Return the (x, y) coordinate for the center point of the cell that contains the specified text.  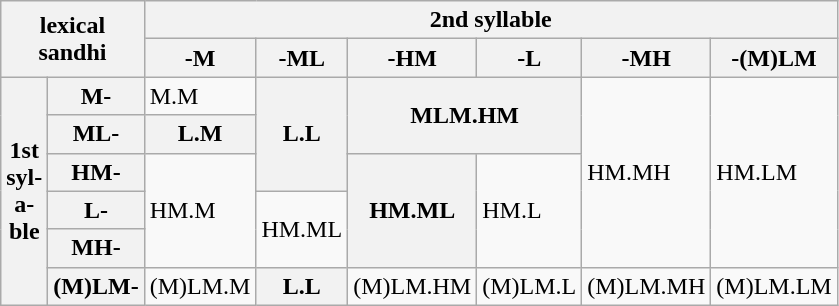
HM.LM (774, 172)
HM.M (200, 210)
-HM (412, 58)
2nd syllable (490, 20)
-M (200, 58)
M.M (200, 96)
HM.L (530, 210)
ML- (96, 134)
HM.MH (646, 172)
(M)LM.HM (412, 286)
HM- (96, 172)
1stsyl-a-ble (24, 191)
-(M)LM (774, 58)
-L (530, 58)
L- (96, 210)
-ML (302, 58)
(M)LM- (96, 286)
(M)LM.L (530, 286)
-MH (646, 58)
MH- (96, 248)
lexicalsandhi (72, 39)
MLM.HM (465, 115)
(M)LM.LM (774, 286)
(M)LM.M (200, 286)
L.M (200, 134)
(M)LM.MH (646, 286)
M- (96, 96)
